Provide the [x, y] coordinate of the cell's center where the given text is located.  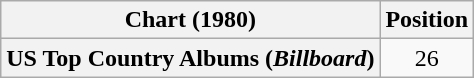
26 [427, 58]
Position [427, 20]
US Top Country Albums (Billboard) [190, 58]
Chart (1980) [190, 20]
